Extract the (x, y) coordinate from the center of the cell holding the provided text.  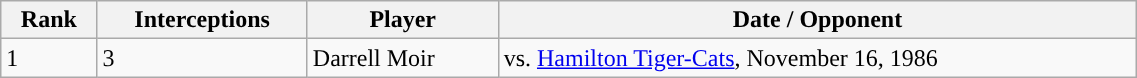
Interceptions (202, 20)
Darrell Moir (402, 58)
vs. Hamilton Tiger-Cats, November 16, 1986 (818, 58)
Rank (49, 20)
Date / Opponent (818, 20)
Player (402, 20)
1 (49, 58)
3 (202, 58)
